Output the (X, Y) coordinate of the center of the cell containing the given text.  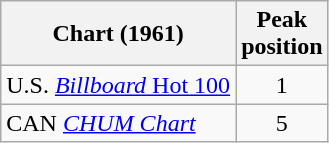
U.S. Billboard Hot 100 (118, 85)
Peakposition (282, 34)
CAN CHUM Chart (118, 123)
1 (282, 85)
5 (282, 123)
Chart (1961) (118, 34)
